Identify which cell holds the provided text, then report its [X, Y] central coordinate. 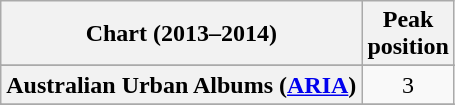
Peakposition [408, 34]
3 [408, 85]
Chart (2013–2014) [182, 34]
Australian Urban Albums (ARIA) [182, 85]
